Locate the cell with the specified text and output its [x, y] center coordinate. 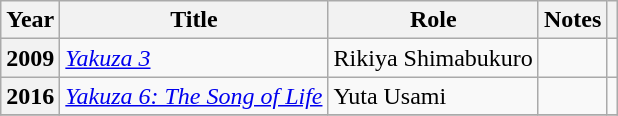
2016 [30, 96]
Role [433, 20]
Rikiya Shimabukuro [433, 58]
2009 [30, 58]
Notes [572, 20]
Yakuza 6: The Song of Life [194, 96]
Title [194, 20]
Yakuza 3 [194, 58]
Year [30, 20]
Yuta Usami [433, 96]
